Pinpoint the cell where the given text exists, returning its [x, y] midpoint coordinate. 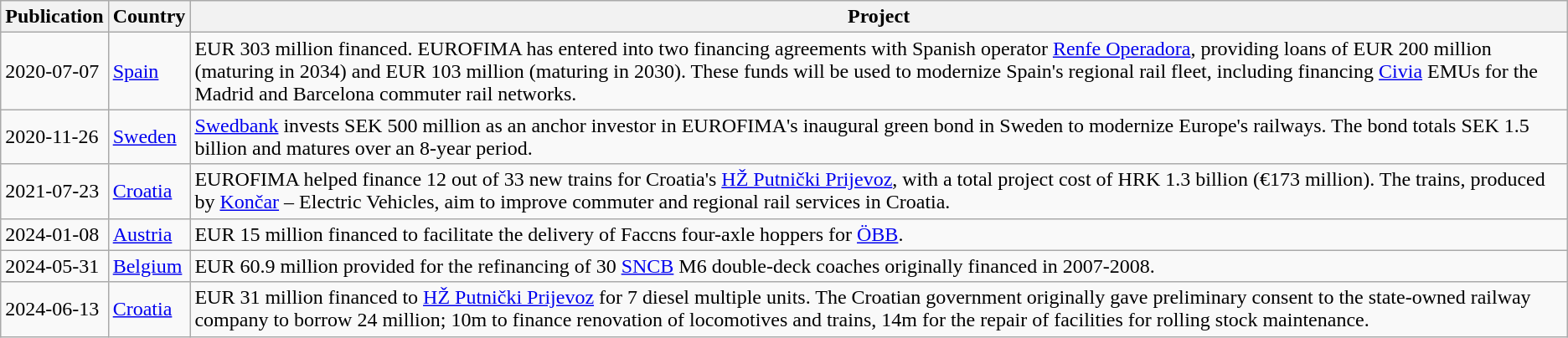
Project [879, 17]
Austria [149, 234]
EUR 60.9 million provided for the refinancing of 30 SNCB M6 double-deck coaches originally financed in 2007-2008. [879, 266]
2020-11-26 [54, 137]
2020-07-07 [54, 71]
2024-05-31 [54, 266]
2024-06-13 [54, 310]
Spain [149, 71]
2021-07-23 [54, 191]
Sweden [149, 137]
Belgium [149, 266]
EUR 15 million financed to facilitate the delivery of Faccns four-axle hoppers for ÖBB. [879, 234]
2024-01-08 [54, 234]
Publication [54, 17]
Country [149, 17]
